Extract the [x, y] coordinate from the center of the cell holding the provided text.  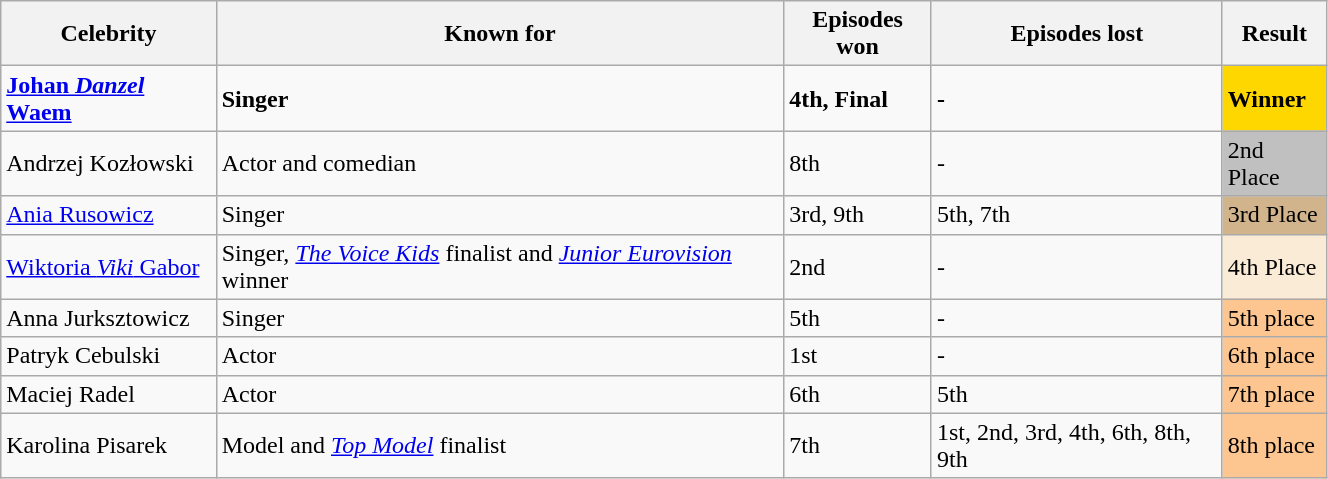
Wiktoria Viki Gabor [108, 266]
Ania Rusowicz [108, 215]
2nd [858, 266]
6th place [1274, 356]
Episodes lost [1076, 34]
Karolina Pisarek [108, 446]
5th place [1274, 318]
Patryk Cebulski [108, 356]
Singer, The Voice Kids finalist and Junior Eurovision winner [500, 266]
Johan Danzel Waem [108, 98]
Episodes won [858, 34]
Andrzej Kozłowski [108, 164]
1st, 2nd, 3rd, 4th, 6th, 8th, 9th [1076, 446]
8th place [1274, 446]
5th, 7th [1076, 215]
Anna Jurksztowicz [108, 318]
Known for [500, 34]
1st [858, 356]
8th [858, 164]
7th place [1274, 394]
2nd Place [1274, 164]
Winner [1274, 98]
3rd, 9th [858, 215]
6th [858, 394]
7th [858, 446]
Maciej Radel [108, 394]
Actor and comedian [500, 164]
Result [1274, 34]
4th Place [1274, 266]
4th, Final [858, 98]
Model and Top Model finalist [500, 446]
3rd Place [1274, 215]
Celebrity [108, 34]
